Find where the given text appears and provide that cell's center as (x, y) coordinate. 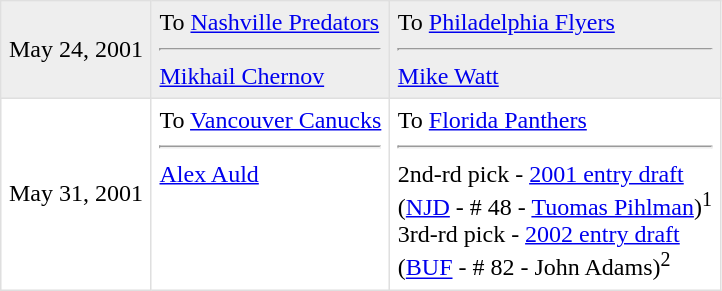
To Nashville Predators Mikhail Chernov (270, 50)
To Philadelphia Flyers Mike Watt (556, 50)
May 24, 2001 (76, 50)
To Florida Panthers 2nd-rd pick - 2001 entry draft(NJD - # 48 - Tuomas Pihlman)13rd-rd pick - 2002 entry draft(BUF - # 82 - John Adams)2 (556, 194)
To Vancouver Canucks Alex Auld (270, 194)
May 31, 2001 (76, 194)
